From the cell containing the given text, extract its center point as [x, y] coordinate. 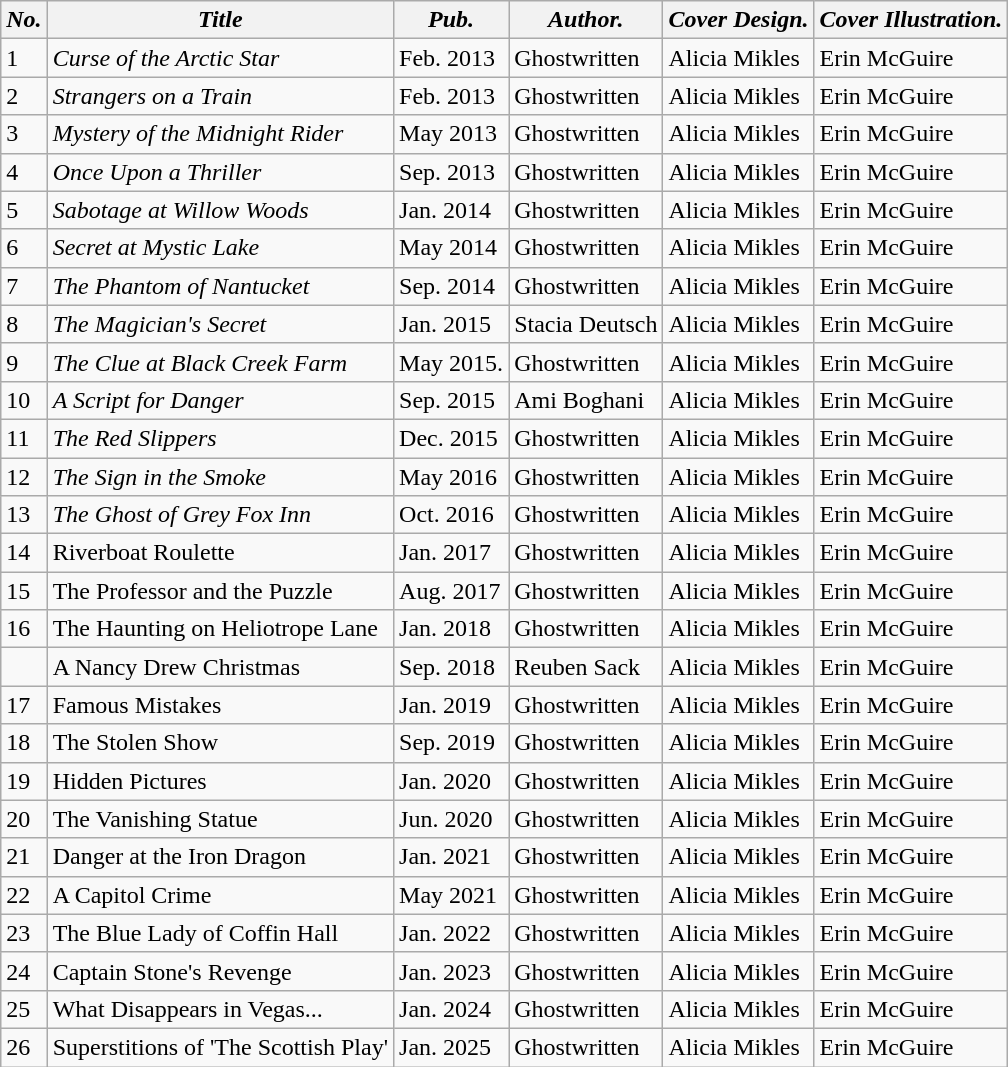
Sabotage at Willow Woods [220, 210]
Jan. 2014 [452, 210]
Famous Mistakes [220, 705]
9 [24, 362]
2 [24, 96]
Jan. 2015 [452, 324]
The Blue Lady of Coffin Hall [220, 933]
A Nancy Drew Christmas [220, 667]
14 [24, 553]
Strangers on a Train [220, 96]
3 [24, 134]
8 [24, 324]
Sep. 2014 [452, 286]
May 2015. [452, 362]
1 [24, 58]
The Professor and the Puzzle [220, 591]
23 [24, 933]
Pub. [452, 20]
The Magician's Secret [220, 324]
Sep. 2013 [452, 172]
24 [24, 971]
The Vanishing Statue [220, 819]
Superstitions of 'The Scottish Play' [220, 1047]
Jan. 2024 [452, 1009]
Dec. 2015 [452, 438]
Jan. 2022 [452, 933]
15 [24, 591]
Once Upon a Thriller [220, 172]
May 2016 [452, 477]
Sep. 2018 [452, 667]
Curse of the Arctic Star [220, 58]
21 [24, 857]
Author. [586, 20]
Hidden Pictures [220, 781]
5 [24, 210]
A Script for Danger [220, 400]
The Haunting on Heliotrope Lane [220, 629]
Jan. 2020 [452, 781]
What Disappears in Vegas... [220, 1009]
Sep. 2015 [452, 400]
May 2014 [452, 248]
6 [24, 248]
The Stolen Show [220, 743]
12 [24, 477]
10 [24, 400]
Danger at the Iron Dragon [220, 857]
Jan. 2025 [452, 1047]
Jan. 2023 [452, 971]
The Ghost of Grey Fox Inn [220, 515]
22 [24, 895]
The Phantom of Nantucket [220, 286]
The Clue at Black Creek Farm [220, 362]
4 [24, 172]
Title [220, 20]
A Capitol Crime [220, 895]
Jan. 2018 [452, 629]
26 [24, 1047]
Cover Illustration. [911, 20]
May 2013 [452, 134]
7 [24, 286]
Jan. 2021 [452, 857]
Secret at Mystic Lake [220, 248]
19 [24, 781]
Oct. 2016 [452, 515]
Jan. 2019 [452, 705]
13 [24, 515]
The Sign in the Smoke [220, 477]
18 [24, 743]
Sep. 2019 [452, 743]
No. [24, 20]
25 [24, 1009]
16 [24, 629]
Stacia Deutsch [586, 324]
17 [24, 705]
Riverboat Roulette [220, 553]
Jun. 2020 [452, 819]
Cover Design. [738, 20]
Aug. 2017 [452, 591]
The Red Slippers [220, 438]
May 2021 [452, 895]
Captain Stone's Revenge [220, 971]
Reuben Sack [586, 667]
Ami Boghani [586, 400]
Mystery of the Midnight Rider [220, 134]
20 [24, 819]
Jan. 2017 [452, 553]
11 [24, 438]
